Pinpoint the cell where the given text exists, returning its [x, y] midpoint coordinate. 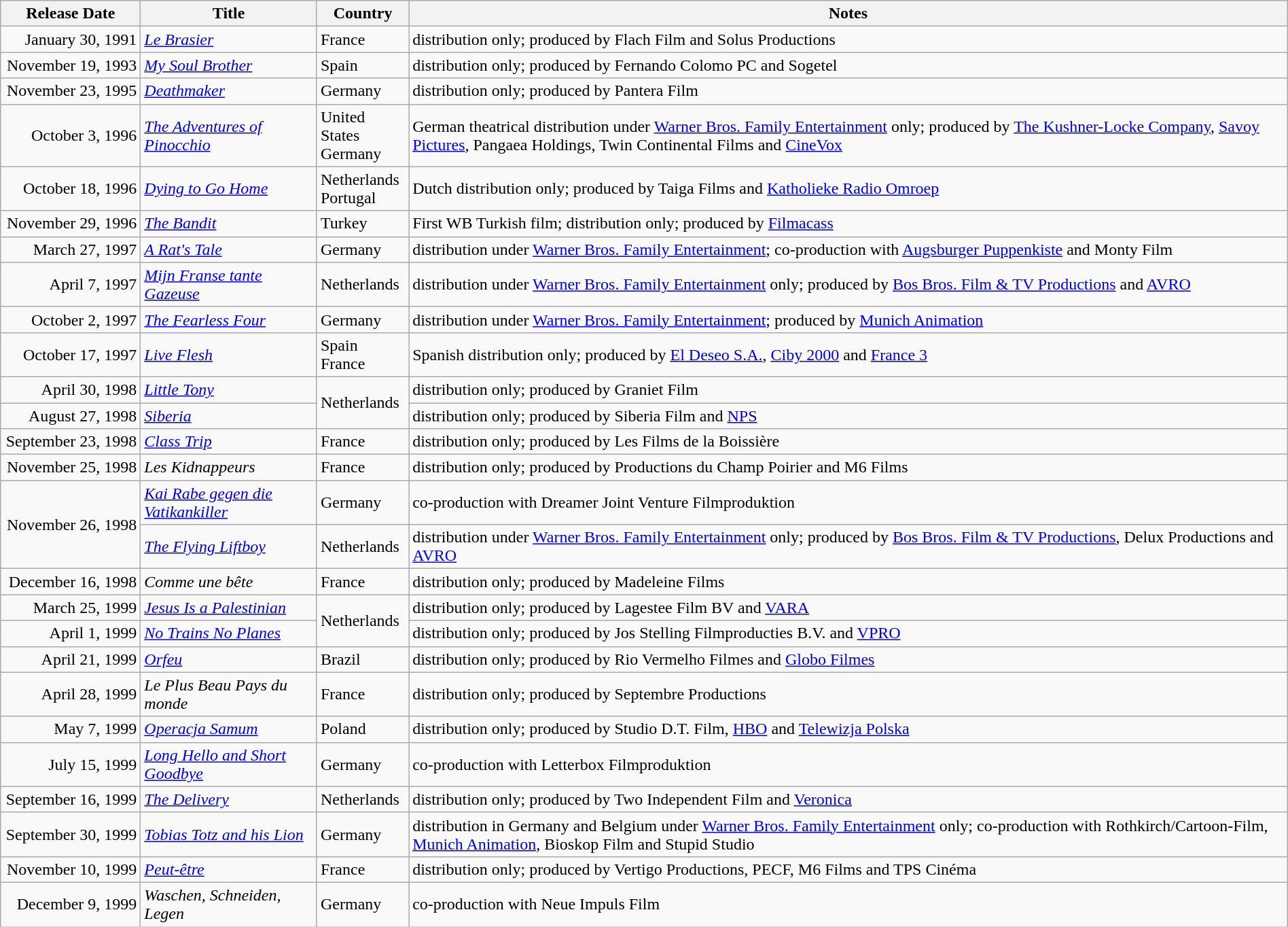
Deathmaker [229, 91]
United StatesGermany [363, 135]
October 2, 1997 [71, 319]
Dutch distribution only; produced by Taiga Films and Katholieke Radio Omroep [848, 189]
distribution only; produced by Pantera Film [848, 91]
Live Flesh [229, 355]
distribution only; produced by Septembre Productions [848, 695]
Comme une bête [229, 582]
distribution only; produced by Two Independent Film and Veronica [848, 799]
distribution only; produced by Jos Stelling Filmproducties B.V. and VPRO [848, 633]
Long Hello and Short Goodbye [229, 764]
October 17, 1997 [71, 355]
No Trains No Planes [229, 633]
Siberia [229, 415]
Little Tony [229, 389]
Country [363, 14]
April 28, 1999 [71, 695]
distribution only; produced by Rio Vermelho Filmes and Globo Filmes [848, 659]
September 23, 1998 [71, 442]
The Fearless Four [229, 319]
Waschen, Schneiden, Legen [229, 904]
Spain [363, 65]
First WB Turkish film; distribution only; produced by Filmacass [848, 224]
August 27, 1998 [71, 415]
The Flying Liftboy [229, 546]
Poland [363, 729]
My Soul Brother [229, 65]
co-production with Neue Impuls Film [848, 904]
Mijn Franse tante Gazeuse [229, 284]
Dying to Go Home [229, 189]
November 23, 1995 [71, 91]
distribution under Warner Bros. Family Entertainment only; produced by Bos Bros. Film & TV Productions, Delux Productions and AVRO [848, 546]
distribution under Warner Bros. Family Entertainment; produced by Munich Animation [848, 319]
December 9, 1999 [71, 904]
A Rat's Tale [229, 249]
distribution only; produced by Studio D.T. Film, HBO and Telewizja Polska [848, 729]
Title [229, 14]
March 25, 1999 [71, 608]
distribution only; produced by Flach Film and Solus Productions [848, 39]
October 3, 1996 [71, 135]
distribution only; produced by Fernando Colomo PC and Sogetel [848, 65]
December 16, 1998 [71, 582]
Tobias Totz and his Lion [229, 835]
October 18, 1996 [71, 189]
April 30, 1998 [71, 389]
April 21, 1999 [71, 659]
November 29, 1996 [71, 224]
Netherlands Portugal [363, 189]
Jesus Is a Palestinian [229, 608]
Operacja Samum [229, 729]
Le Plus Beau Pays du monde [229, 695]
September 30, 1999 [71, 835]
November 25, 1998 [71, 468]
Notes [848, 14]
March 27, 1997 [71, 249]
distribution only; produced by Les Films de la Boissière [848, 442]
distribution only; produced by Graniet Film [848, 389]
The Adventures of Pinocchio [229, 135]
distribution only; produced by Lagestee Film BV and VARA [848, 608]
January 30, 1991 [71, 39]
Release Date [71, 14]
Spanish distribution only; produced by El Deseo S.A., Ciby 2000 and France 3 [848, 355]
May 7, 1999 [71, 729]
Le Brasier [229, 39]
co-production with Dreamer Joint Venture Filmproduktion [848, 503]
September 16, 1999 [71, 799]
July 15, 1999 [71, 764]
The Delivery [229, 799]
co-production with Letterbox Filmproduktion [848, 764]
distribution under Warner Bros. Family Entertainment; co-production with Augsburger Puppenkiste and Monty Film [848, 249]
Turkey [363, 224]
distribution only; produced by Madeleine Films [848, 582]
Les Kidnappeurs [229, 468]
The Bandit [229, 224]
November 10, 1999 [71, 869]
April 7, 1997 [71, 284]
Peut-être [229, 869]
distribution only; produced by Siberia Film and NPS [848, 415]
distribution only; produced by Vertigo Productions, PECF, M6 Films and TPS Cinéma [848, 869]
Spain France [363, 355]
distribution only; produced by Productions du Champ Poirier and M6 Films [848, 468]
distribution under Warner Bros. Family Entertainment only; produced by Bos Bros. Film & TV Productions and AVRO [848, 284]
November 19, 1993 [71, 65]
November 26, 1998 [71, 525]
Class Trip [229, 442]
Kai Rabe gegen die Vatikankiller [229, 503]
April 1, 1999 [71, 633]
Orfeu [229, 659]
Brazil [363, 659]
